Search for the cell housing the specified text and yield its (x, y) center coordinate. 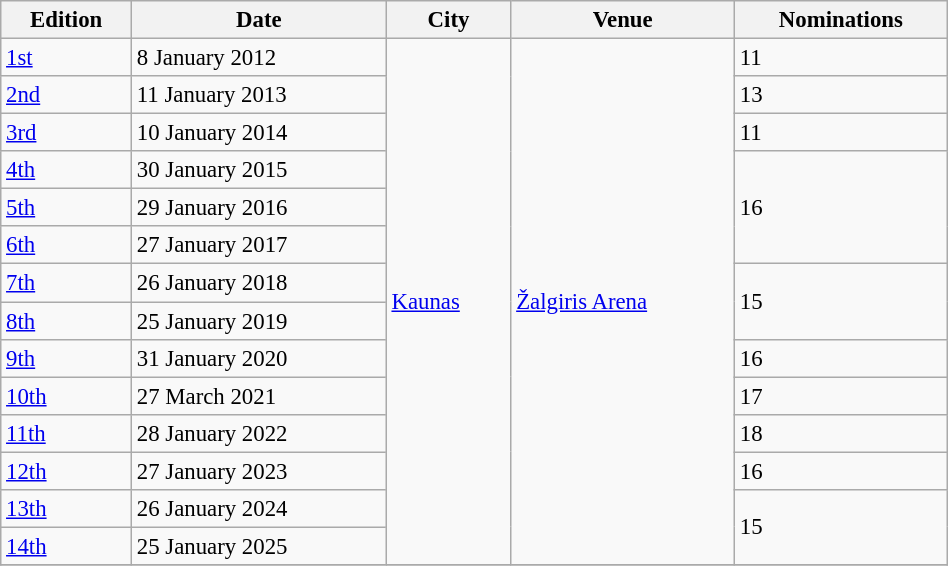
13 (840, 95)
27 January 2023 (260, 471)
3rd (66, 133)
6th (66, 245)
25 January 2025 (260, 546)
8th (66, 321)
10 January 2014 (260, 133)
9th (66, 358)
Date (260, 20)
27 January 2017 (260, 245)
11 January 2013 (260, 95)
Žalgiris Arena (623, 302)
2nd (66, 95)
25 January 2019 (260, 321)
31 January 2020 (260, 358)
4th (66, 170)
26 January 2018 (260, 283)
14th (66, 546)
5th (66, 208)
1st (66, 58)
7th (66, 283)
27 March 2021 (260, 396)
City (448, 20)
Nominations (840, 20)
10th (66, 396)
Kaunas (448, 302)
13th (66, 509)
17 (840, 396)
Edition (66, 20)
28 January 2022 (260, 433)
18 (840, 433)
12th (66, 471)
8 January 2012 (260, 58)
26 January 2024 (260, 509)
11th (66, 433)
30 January 2015 (260, 170)
Venue (623, 20)
29 January 2016 (260, 208)
